From the cell containing the given text, extract its center point as [X, Y] coordinate. 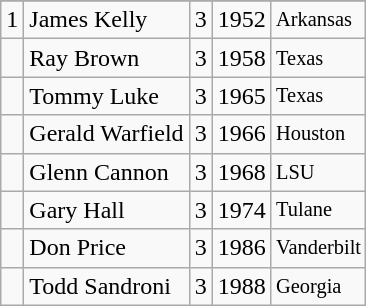
Tulane [318, 210]
Gerald Warfield [106, 134]
1958 [242, 58]
Tommy Luke [106, 96]
Todd Sandroni [106, 286]
1986 [242, 248]
1952 [242, 20]
Glenn Cannon [106, 172]
1966 [242, 134]
Ray Brown [106, 58]
LSU [318, 172]
Don Price [106, 248]
Arkansas [318, 20]
Georgia [318, 286]
1965 [242, 96]
Gary Hall [106, 210]
1 [12, 20]
1968 [242, 172]
Vanderbilt [318, 248]
1974 [242, 210]
1988 [242, 286]
James Kelly [106, 20]
Houston [318, 134]
